From the cell containing the given text, extract its center point as [X, Y] coordinate. 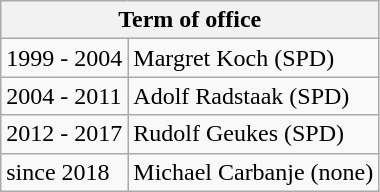
2004 - 2011 [64, 96]
Michael Carbanje (none) [254, 172]
since 2018 [64, 172]
Margret Koch (SPD) [254, 58]
Term of office [190, 20]
Rudolf Geukes (SPD) [254, 134]
2012 - 2017 [64, 134]
Adolf Radstaak (SPD) [254, 96]
1999 - 2004 [64, 58]
